Identify which cell holds the provided text, then report its [x, y] central coordinate. 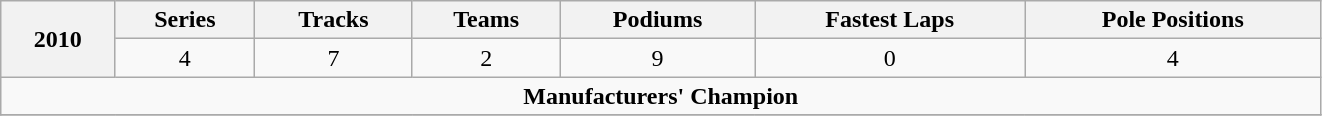
9 [657, 58]
Tracks [334, 20]
2010 [58, 39]
0 [890, 58]
Pole Positions [1173, 20]
Series [185, 20]
2 [486, 58]
Teams [486, 20]
Podiums [657, 20]
Manufacturers' Champion [661, 96]
Fastest Laps [890, 20]
7 [334, 58]
